Return the (x, y) coordinate for the center point of the cell that contains the specified text.  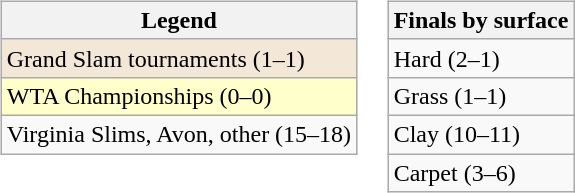
Legend (178, 20)
Clay (10–11) (481, 134)
Grass (1–1) (481, 96)
Virginia Slims, Avon, other (15–18) (178, 134)
Carpet (3–6) (481, 173)
Finals by surface (481, 20)
WTA Championships (0–0) (178, 96)
Hard (2–1) (481, 58)
Grand Slam tournaments (1–1) (178, 58)
